Extract the (X, Y) coordinate from the center of the cell holding the provided text.  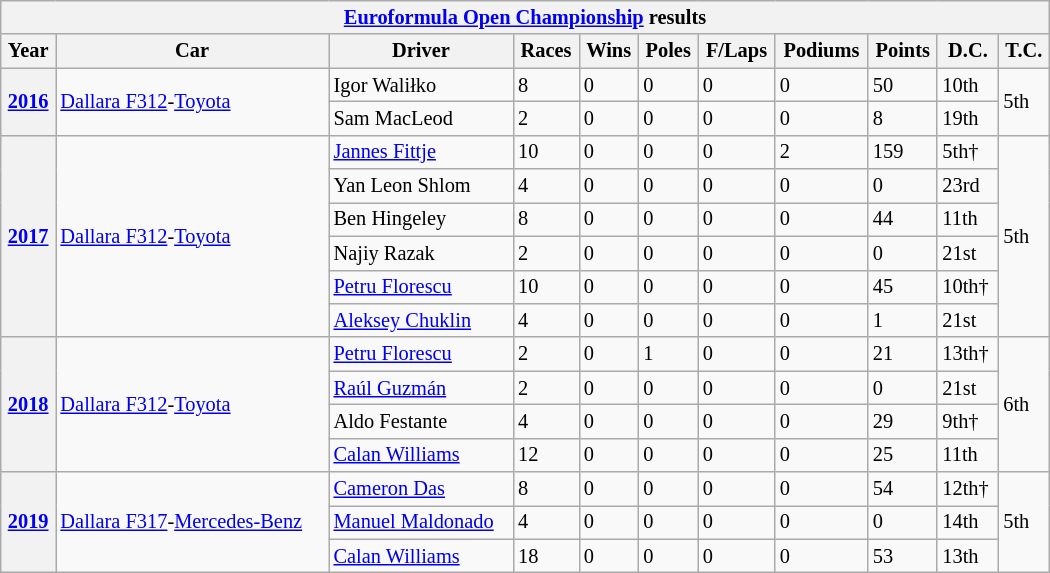
14th (968, 522)
5th† (968, 152)
Dallara F317-Mercedes-Benz (192, 522)
Races (546, 51)
Points (903, 51)
12 (546, 455)
23rd (968, 186)
44 (903, 219)
18 (546, 556)
T.C. (1024, 51)
Year (28, 51)
Manuel Maldonado (422, 522)
Wins (608, 51)
9th† (968, 421)
D.C. (968, 51)
6th (1024, 404)
12th† (968, 489)
2017 (28, 236)
50 (903, 85)
Yan Leon Shlom (422, 186)
Aldo Festante (422, 421)
2016 (28, 102)
Igor Waliłko (422, 85)
Ben Hingeley (422, 219)
159 (903, 152)
54 (903, 489)
19th (968, 118)
10th (968, 85)
2019 (28, 522)
21 (903, 354)
53 (903, 556)
13th† (968, 354)
Sam MacLeod (422, 118)
Raúl Guzmán (422, 388)
Driver (422, 51)
45 (903, 287)
Podiums (822, 51)
25 (903, 455)
Cameron Das (422, 489)
Najiy Razak (422, 253)
29 (903, 421)
Euroformula Open Championship results (525, 17)
2018 (28, 404)
Car (192, 51)
13th (968, 556)
Poles (668, 51)
Jannes Fittje (422, 152)
10th† (968, 287)
Aleksey Chuklin (422, 320)
F/Laps (736, 51)
